Capture the cell that displays the provided text and extract its (x, y) central coordinate. 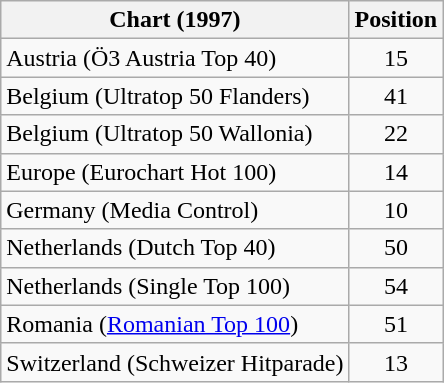
41 (396, 96)
15 (396, 58)
51 (396, 324)
50 (396, 248)
Germany (Media Control) (175, 210)
Position (396, 20)
Belgium (Ultratop 50 Wallonia) (175, 134)
14 (396, 172)
Europe (Eurochart Hot 100) (175, 172)
Chart (1997) (175, 20)
10 (396, 210)
22 (396, 134)
Netherlands (Single Top 100) (175, 286)
Austria (Ö3 Austria Top 40) (175, 58)
Romania (Romanian Top 100) (175, 324)
Netherlands (Dutch Top 40) (175, 248)
13 (396, 362)
54 (396, 286)
Switzerland (Schweizer Hitparade) (175, 362)
Belgium (Ultratop 50 Flanders) (175, 96)
